For the text-containing cell, return its midpoint in [X, Y] coordinate format. 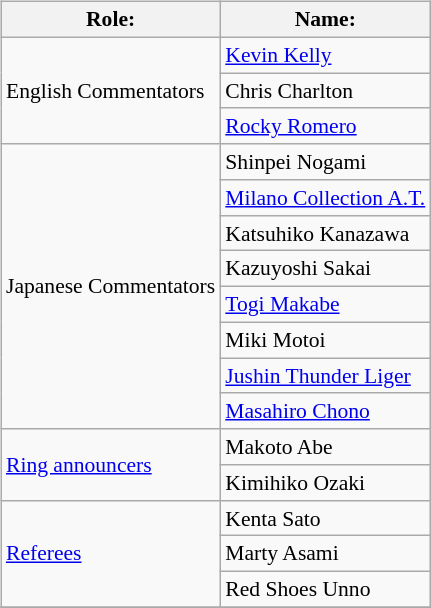
Miki Motoi [325, 340]
Masahiro Chono [325, 411]
Role: [110, 20]
Katsuhiko Kanazawa [325, 233]
Referees [110, 554]
Kenta Sato [325, 518]
Chris Charlton [325, 91]
Togi Makabe [325, 305]
Red Shoes Unno [325, 590]
Marty Asami [325, 554]
Name: [325, 20]
Shinpei Nogami [325, 162]
Kevin Kelly [325, 55]
Makoto Abe [325, 447]
Jushin Thunder Liger [325, 376]
Kazuyoshi Sakai [325, 269]
Milano Collection A.T. [325, 198]
Ring announcers [110, 464]
Japanese Commentators [110, 286]
Kimihiko Ozaki [325, 483]
Rocky Romero [325, 126]
English Commentators [110, 90]
